For the text-containing cell, return its midpoint in [x, y] coordinate format. 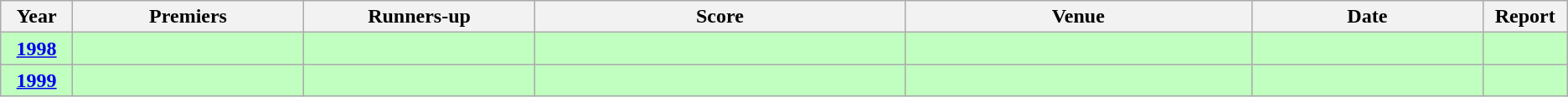
Score [720, 17]
Report [1524, 17]
1998 [37, 48]
Venue [1078, 17]
Year [37, 17]
Date [1367, 17]
1999 [37, 80]
Runners-up [420, 17]
Premiers [188, 17]
